Output the (x, y) coordinate of the center of the cell containing the given text.  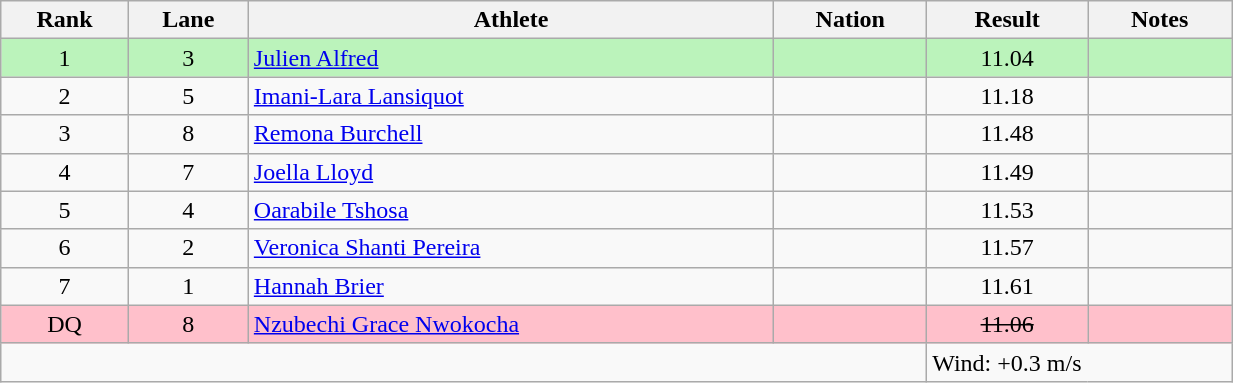
11.18 (1008, 96)
11.04 (1008, 58)
Julien Alfred (510, 58)
11.57 (1008, 248)
Oarabile Tshosa (510, 210)
Remona Burchell (510, 134)
Wind: +0.3 m/s (1080, 362)
Athlete (510, 20)
11.61 (1008, 286)
Lane (188, 20)
Imani-Lara Lansiquot (510, 96)
DQ (65, 324)
11.06 (1008, 324)
11.48 (1008, 134)
Notes (1160, 20)
Hannah Brier (510, 286)
11.49 (1008, 172)
6 (65, 248)
Veronica Shanti Pereira (510, 248)
11.53 (1008, 210)
Nzubechi Grace Nwokocha (510, 324)
Rank (65, 20)
Result (1008, 20)
Joella Lloyd (510, 172)
Nation (850, 20)
